Search for the cell housing the specified text and yield its [x, y] center coordinate. 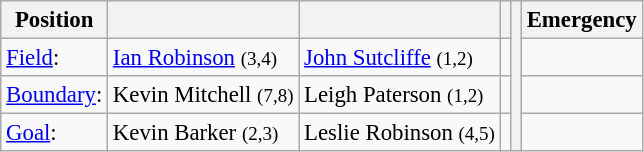
Kevin Barker (2,3) [204, 133]
Emergency [582, 20]
Kevin Mitchell (7,8) [204, 95]
Boundary: [54, 95]
Position [54, 20]
Leslie Robinson (4,5) [400, 133]
Leigh Paterson (1,2) [400, 95]
John Sutcliffe (1,2) [400, 58]
Field: [54, 58]
Goal: [54, 133]
Ian Robinson (3,4) [204, 58]
